Return the [x, y] coordinate for the center point of the cell that contains the specified text.  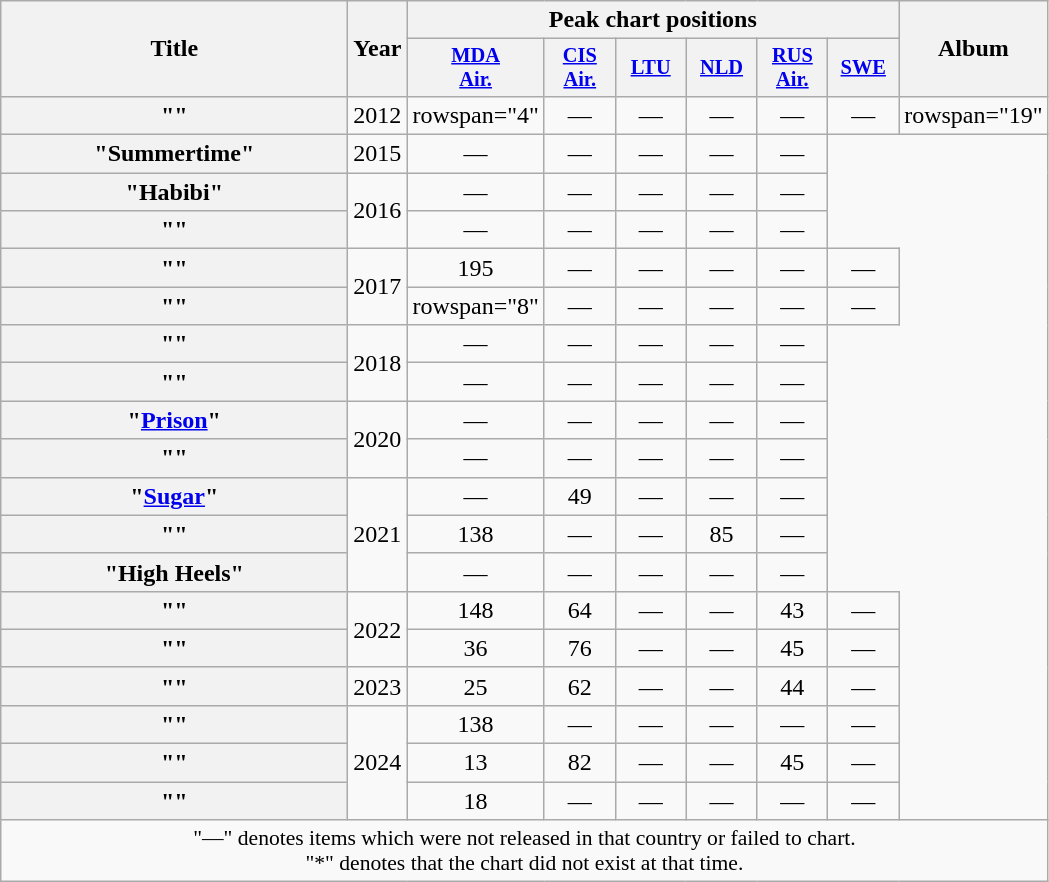
85 [722, 534]
"Sugar" [174, 496]
2016 [378, 211]
rowspan="19" [974, 115]
"Summertime" [174, 154]
Album [974, 49]
2018 [378, 363]
18 [476, 801]
82 [580, 763]
62 [580, 686]
36 [476, 648]
2023 [378, 686]
2015 [378, 154]
2021 [378, 534]
2024 [378, 762]
Title [174, 49]
25 [476, 686]
LTU [650, 68]
"Prison" [174, 420]
"High Heels" [174, 572]
SWE [864, 68]
76 [580, 648]
2022 [378, 629]
Year [378, 49]
rowspan="4" [476, 115]
2012 [378, 115]
13 [476, 763]
195 [476, 268]
Peak chart positions [653, 20]
44 [792, 686]
64 [580, 610]
43 [792, 610]
MDAAir. [476, 68]
"Habibi" [174, 192]
2017 [378, 287]
CISAir. [580, 68]
RUSAir. [792, 68]
NLD [722, 68]
49 [580, 496]
148 [476, 610]
"—" denotes items which were not released in that country or failed to chart."*" denotes that the chart did not exist at that time. [524, 850]
2020 [378, 439]
rowspan="8" [476, 306]
